Provide the (X, Y) coordinate of the cell's center where the given text is located.  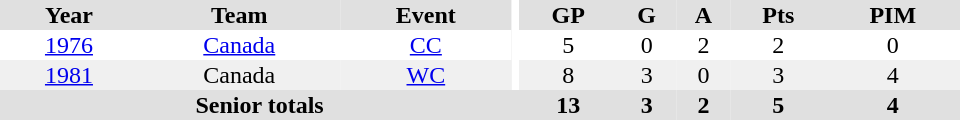
Team (240, 15)
WC (426, 75)
G (646, 15)
1981 (69, 75)
Pts (778, 15)
GP (568, 15)
CC (426, 45)
A (704, 15)
1976 (69, 45)
Event (426, 15)
Year (69, 15)
Senior totals (260, 105)
8 (568, 75)
PIM (893, 15)
13 (568, 105)
